Output the (X, Y) coordinate of the center of the cell containing the given text.  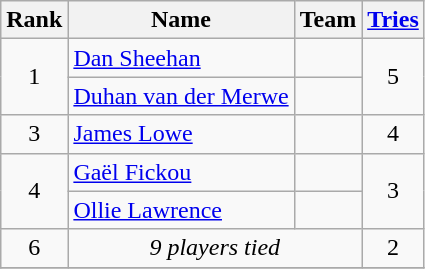
9 players tied (215, 248)
Ollie Lawrence (181, 210)
6 (34, 248)
Rank (34, 20)
James Lowe (181, 134)
5 (394, 77)
2 (394, 248)
1 (34, 77)
Dan Sheehan (181, 58)
Name (181, 20)
Tries (394, 20)
Team (328, 20)
Gaël Fickou (181, 172)
Duhan van der Merwe (181, 96)
